Determine the (x, y) coordinate at the center of the cell enclosing the given text.  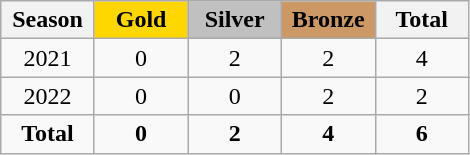
Silver (235, 20)
Gold (141, 20)
2021 (48, 58)
2022 (48, 96)
Season (48, 20)
6 (422, 134)
Bronze (328, 20)
